Detect which cell encompasses the target text, then output its (x, y) center coordinate. 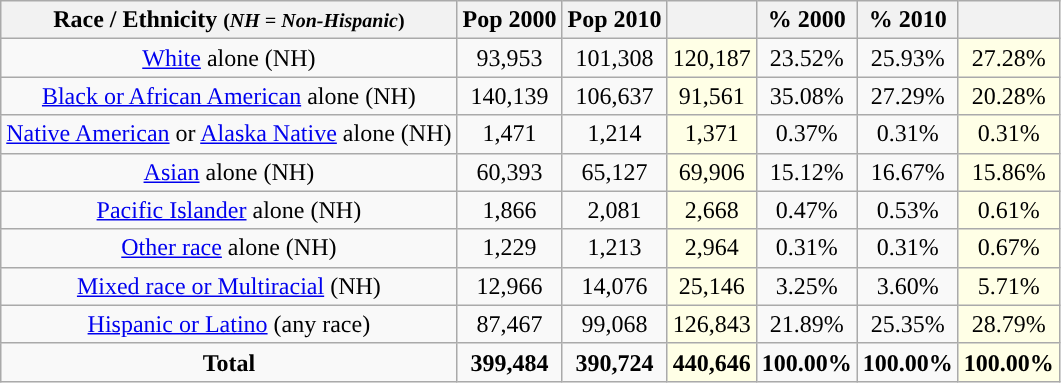
65,127 (614, 172)
1,866 (510, 210)
20.28% (1008, 96)
Black or African American alone (NH) (229, 96)
Pacific Islander alone (NH) (229, 210)
Race / Ethnicity (NH = Non-Hispanic) (229, 20)
1,371 (712, 134)
Asian alone (NH) (229, 172)
% 2010 (908, 20)
0.67% (1008, 248)
91,561 (712, 96)
120,187 (712, 58)
15.86% (1008, 172)
Pop 2010 (614, 20)
5.71% (1008, 286)
0.53% (908, 210)
White alone (NH) (229, 58)
Total (229, 362)
1,471 (510, 134)
140,139 (510, 96)
87,467 (510, 324)
99,068 (614, 324)
25,146 (712, 286)
25.93% (908, 58)
2,081 (614, 210)
1,214 (614, 134)
0.47% (806, 210)
101,308 (614, 58)
399,484 (510, 362)
12,966 (510, 286)
60,393 (510, 172)
25.35% (908, 324)
21.89% (806, 324)
15.12% (806, 172)
0.61% (1008, 210)
390,724 (614, 362)
2,964 (712, 248)
27.29% (908, 96)
440,646 (712, 362)
3.25% (806, 286)
14,076 (614, 286)
28.79% (1008, 324)
16.67% (908, 172)
2,668 (712, 210)
Mixed race or Multiracial (NH) (229, 286)
27.28% (1008, 58)
Other race alone (NH) (229, 248)
93,953 (510, 58)
Native American or Alaska Native alone (NH) (229, 134)
1,213 (614, 248)
Hispanic or Latino (any race) (229, 324)
3.60% (908, 286)
69,906 (712, 172)
23.52% (806, 58)
Pop 2000 (510, 20)
0.37% (806, 134)
106,637 (614, 96)
% 2000 (806, 20)
126,843 (712, 324)
35.08% (806, 96)
1,229 (510, 248)
